Capture the cell that displays the provided text and extract its (x, y) central coordinate. 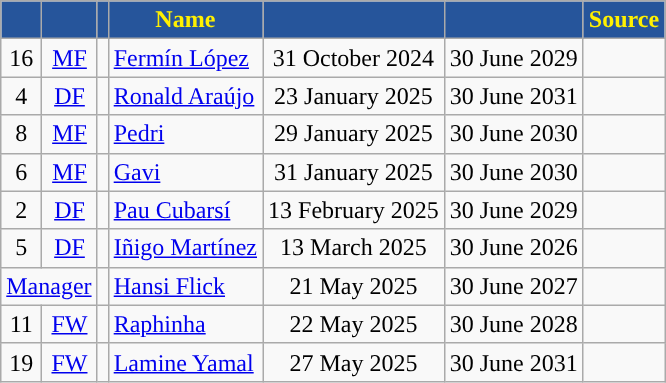
31 January 2025 (354, 172)
16 (22, 58)
23 January 2025 (354, 96)
29 January 2025 (354, 134)
Gavi (185, 172)
Hansi Flick (185, 286)
5 (22, 248)
4 (22, 96)
30 June 2028 (514, 324)
13 March 2025 (354, 248)
22 May 2025 (354, 324)
Manager (49, 286)
6 (22, 172)
Pedri (185, 134)
Fermín López (185, 58)
Iñigo Martínez (185, 248)
11 (22, 324)
13 February 2025 (354, 210)
31 October 2024 (354, 58)
30 June 2027 (514, 286)
30 June 2026 (514, 248)
2 (22, 210)
21 May 2025 (354, 286)
Source (624, 20)
Ronald Araújo (185, 96)
Lamine Yamal (185, 362)
Name (185, 20)
Pau Cubarsí (185, 210)
8 (22, 134)
Raphinha (185, 324)
27 May 2025 (354, 362)
19 (22, 362)
